From the cell containing the given text, extract its center point as (x, y) coordinate. 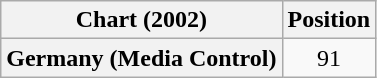
91 (329, 58)
Chart (2002) (142, 20)
Germany (Media Control) (142, 58)
Position (329, 20)
